Search for the cell housing the specified text and yield its [x, y] center coordinate. 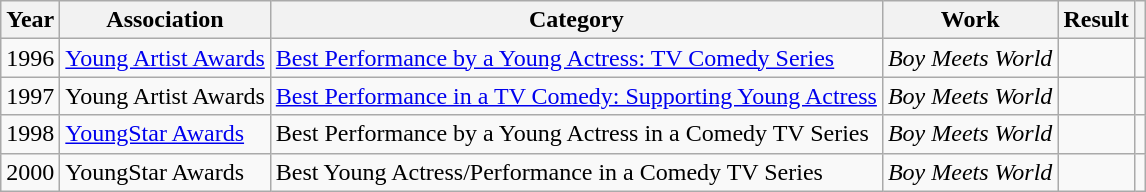
Work [970, 20]
Result [1096, 20]
Best Young Actress/Performance in a Comedy TV Series [576, 172]
Best Performance in a TV Comedy: Supporting Young Actress [576, 96]
Best Performance by a Young Actress in a Comedy TV Series [576, 134]
1997 [30, 96]
1996 [30, 58]
Category [576, 20]
Best Performance by a Young Actress: TV Comedy Series [576, 58]
Association [165, 20]
1998 [30, 134]
2000 [30, 172]
Year [30, 20]
